Extract the [x, y] coordinate from the center of the cell holding the provided text.  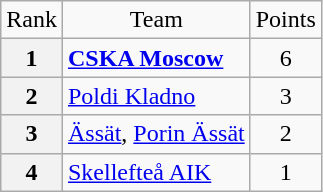
Rank [32, 20]
4 [32, 172]
6 [286, 58]
Points [286, 20]
CSKA Moscow [156, 58]
Skellefteå AIK [156, 172]
Ässät, Porin Ässät [156, 134]
Team [156, 20]
Poldi Kladno [156, 96]
